Pinpoint the cell where the given text exists, returning its [X, Y] midpoint coordinate. 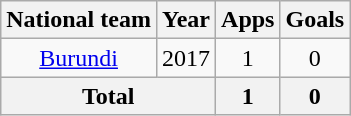
2017 [186, 58]
Goals [315, 20]
Year [186, 20]
National team [79, 20]
Total [108, 96]
Burundi [79, 58]
Apps [248, 20]
